Provide the [X, Y] coordinate of the cell's center where the given text is located.  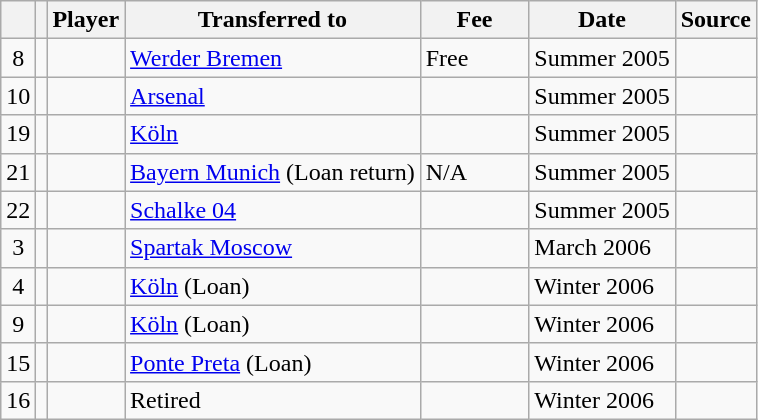
Date [602, 20]
3 [18, 248]
Arsenal [273, 96]
Köln [273, 134]
Spartak Moscow [273, 248]
9 [18, 324]
Schalke 04 [273, 210]
Fee [474, 20]
Ponte Preta (Loan) [273, 362]
16 [18, 400]
21 [18, 172]
22 [18, 210]
Source [716, 20]
Transferred to [273, 20]
19 [18, 134]
Player [86, 20]
4 [18, 286]
Werder Bremen [273, 58]
March 2006 [602, 248]
Retired [273, 400]
15 [18, 362]
8 [18, 58]
Bayern Munich (Loan return) [273, 172]
Free [474, 58]
N/A [474, 172]
10 [18, 96]
